From the cell containing the given text, extract its center point as (x, y) coordinate. 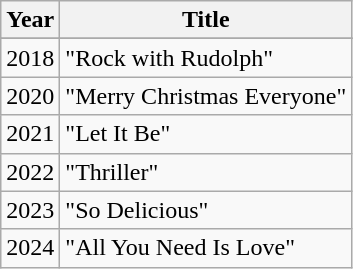
2021 (30, 134)
"Thriller" (206, 172)
2023 (30, 210)
"So Delicious" (206, 210)
2024 (30, 248)
Year (30, 20)
"Rock with Rudolph" (206, 58)
Title (206, 20)
2018 (30, 58)
"All You Need Is Love" (206, 248)
2022 (30, 172)
2020 (30, 96)
"Let It Be" (206, 134)
"Merry Christmas Everyone" (206, 96)
